Capture the cell that displays the provided text and extract its (x, y) central coordinate. 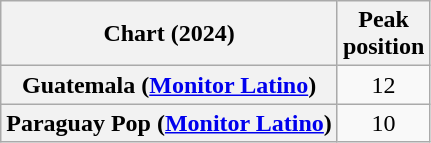
Chart (2024) (170, 34)
12 (383, 85)
Paraguay Pop (Monitor Latino) (170, 123)
10 (383, 123)
Guatemala (Monitor Latino) (170, 85)
Peakposition (383, 34)
